Return [X, Y] of the center of cell containing provided text 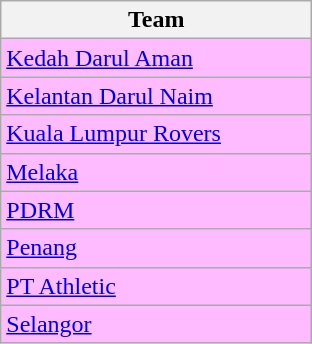
Melaka [156, 172]
PT Athletic [156, 286]
PDRM [156, 210]
Kedah Darul Aman [156, 58]
Team [156, 20]
Penang [156, 248]
Kuala Lumpur Rovers [156, 134]
Kelantan Darul Naim [156, 96]
Selangor [156, 324]
